Find where the given text appears and provide that cell's center as [X, Y] coordinate. 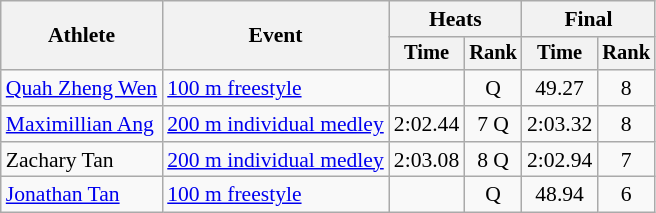
2:03.32 [560, 124]
2:02.44 [426, 124]
2:03.08 [426, 160]
7 Q [493, 124]
7 [626, 160]
Event [276, 36]
8 Q [493, 160]
2:02.94 [560, 160]
6 [626, 195]
Zachary Tan [82, 160]
Athlete [82, 36]
Jonathan Tan [82, 195]
Heats [456, 19]
Quah Zheng Wen [82, 88]
Final [588, 19]
48.94 [560, 195]
49.27 [560, 88]
Maximillian Ang [82, 124]
